Return (x, y) of the center of cell containing provided text 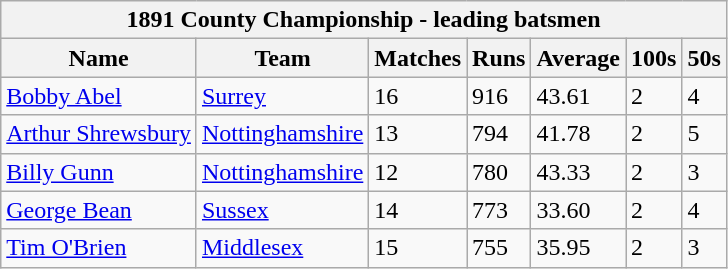
Bobby Abel (99, 96)
50s (704, 58)
16 (418, 96)
916 (499, 96)
794 (499, 134)
Runs (499, 58)
773 (499, 210)
780 (499, 172)
43.33 (578, 172)
41.78 (578, 134)
Average (578, 58)
43.61 (578, 96)
5 (704, 134)
Surrey (282, 96)
100s (654, 58)
14 (418, 210)
35.95 (578, 248)
1891 County Championship - leading batsmen (364, 20)
Name (99, 58)
Matches (418, 58)
15 (418, 248)
Team (282, 58)
12 (418, 172)
33.60 (578, 210)
Billy Gunn (99, 172)
755 (499, 248)
13 (418, 134)
Arthur Shrewsbury (99, 134)
Tim O'Brien (99, 248)
Sussex (282, 210)
George Bean (99, 210)
Middlesex (282, 248)
